Capture the cell that displays the provided text and extract its (X, Y) central coordinate. 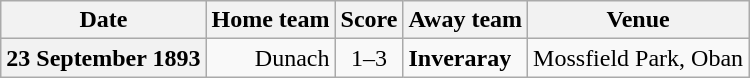
Home team (270, 20)
Away team (466, 20)
23 September 1893 (104, 58)
Score (369, 20)
Venue (638, 20)
Mossfield Park, Oban (638, 58)
Inveraray (466, 58)
Date (104, 20)
Dunach (270, 58)
1–3 (369, 58)
